Return the [X, Y] coordinate for the center point of the cell that contains the specified text.  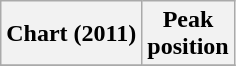
Chart (2011) [72, 34]
Peakposition [188, 34]
